Determine the (x, y) coordinate at the center of the cell enclosing the given text.  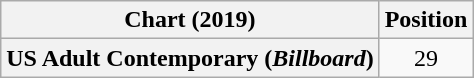
US Adult Contemporary (Billboard) (190, 58)
Chart (2019) (190, 20)
29 (426, 58)
Position (426, 20)
